Return (x, y) of the center of cell containing provided text 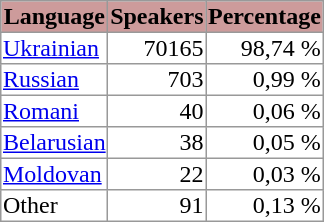
Other (54, 206)
Belarusian (54, 143)
0,13 % (264, 206)
Speakers (157, 17)
38 (157, 143)
40 (157, 111)
Moldovan (54, 174)
22 (157, 174)
0,03 % (264, 174)
Russian (54, 80)
703 (157, 80)
Romani (54, 111)
0,06 % (264, 111)
70165 (157, 48)
91 (157, 206)
98,74 % (264, 48)
Percentage (264, 17)
Ukrainian (54, 48)
0,05 % (264, 143)
Language (54, 17)
0,99 % (264, 80)
